Return the (X, Y) coordinate for the center point of the cell that contains the specified text.  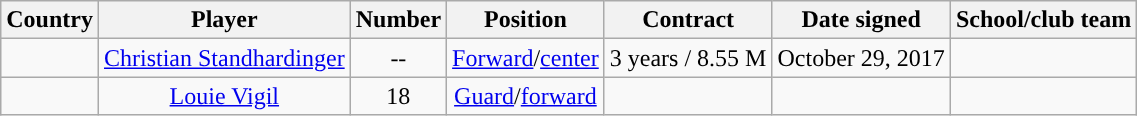
Position (526, 20)
18 (398, 96)
Forward/center (526, 58)
3 years / 8.55 M (688, 58)
Louie Vigil (224, 96)
Date signed (861, 20)
Country (50, 20)
-- (398, 58)
October 29, 2017 (861, 58)
Guard/forward (526, 96)
Contract (688, 20)
Christian Standhardinger (224, 58)
Number (398, 20)
Player (224, 20)
School/club team (1043, 20)
